Return (X, Y) of the center of cell containing provided text 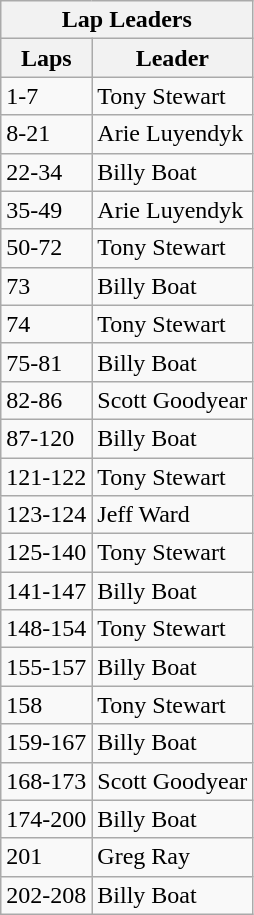
1-7 (46, 96)
Laps (46, 58)
168-173 (46, 781)
121-122 (46, 477)
201 (46, 857)
159-167 (46, 743)
35-49 (46, 210)
75-81 (46, 362)
8-21 (46, 134)
73 (46, 286)
141-147 (46, 591)
22-34 (46, 172)
50-72 (46, 248)
Lap Leaders (127, 20)
123-124 (46, 515)
158 (46, 705)
Leader (172, 58)
148-154 (46, 629)
74 (46, 324)
87-120 (46, 438)
174-200 (46, 819)
155-157 (46, 667)
Greg Ray (172, 857)
82-86 (46, 400)
125-140 (46, 553)
Jeff Ward (172, 515)
202-208 (46, 895)
